Output the [X, Y] coordinate of the center of the cell containing the given text.  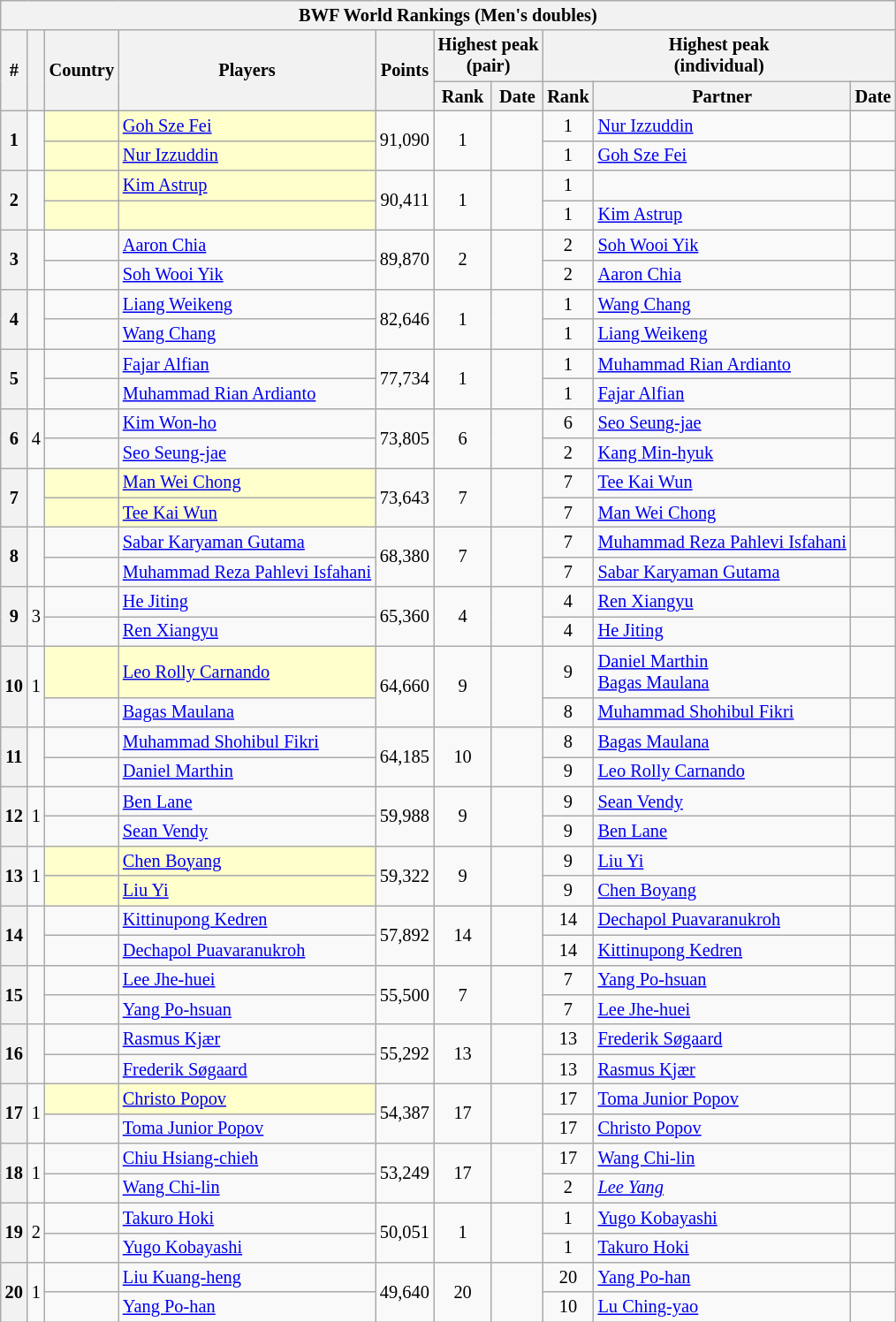
53,249 [405, 1174]
55,292 [405, 1053]
59,988 [405, 817]
57,892 [405, 935]
Chiu Hsiang-chieh [247, 1159]
18 [14, 1174]
68,380 [405, 557]
11 [14, 756]
55,500 [405, 995]
Liu Kuang-heng [247, 1277]
Partner [723, 96]
Lee Yang [723, 1188]
73,643 [405, 497]
77,734 [405, 378]
Lu Ching-yao [723, 1307]
Points [405, 71]
5 [14, 378]
91,090 [405, 140]
90,411 [405, 200]
59,322 [405, 875]
Daniel Marthin [247, 771]
65,360 [405, 617]
Highest peak(individual) [719, 56]
Players [247, 71]
15 [14, 995]
BWF World Rankings (Men's doubles) [448, 15]
19 [14, 1232]
16 [14, 1053]
49,640 [405, 1292]
Daniel Marthin Bagas Maulana [723, 672]
Kang Min-hyuk [723, 453]
Country [81, 71]
50,051 [405, 1232]
# [14, 71]
Kim Won-ho [247, 423]
89,870 [405, 260]
54,387 [405, 1113]
73,805 [405, 438]
82,646 [405, 318]
12 [14, 817]
64,660 [405, 686]
64,185 [405, 756]
Highest peak(pair) [489, 56]
